Output the [x, y] coordinate of the center of the cell containing the given text.  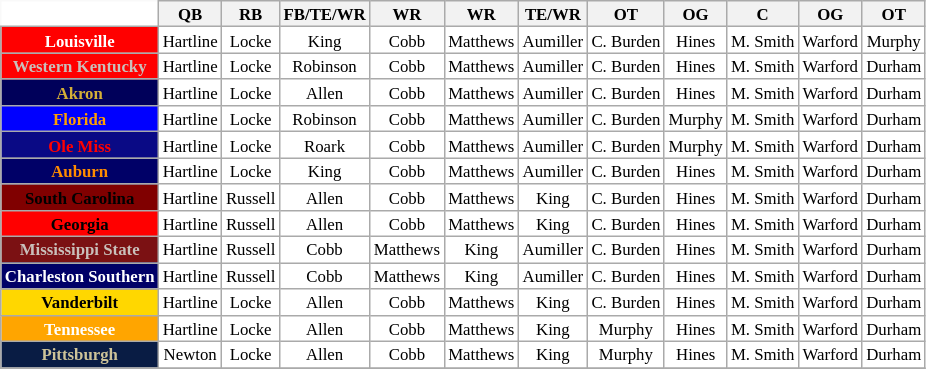
Newton [190, 355]
FB/TE/WR [324, 14]
QB [190, 14]
Charleston Southern [80, 276]
Louisville [80, 40]
Tennessee [80, 328]
South Carolina [80, 197]
Auburn [80, 171]
RB [251, 14]
Mississippi State [80, 250]
Akron [80, 93]
Roark [324, 145]
Florida [80, 119]
Ole Miss [80, 145]
Pittsburgh [80, 355]
Western Kentucky [80, 66]
Georgia [80, 224]
Vanderbilt [80, 302]
C [763, 14]
TE/WR [552, 14]
